Output the (x, y) coordinate of the center of the cell containing the given text.  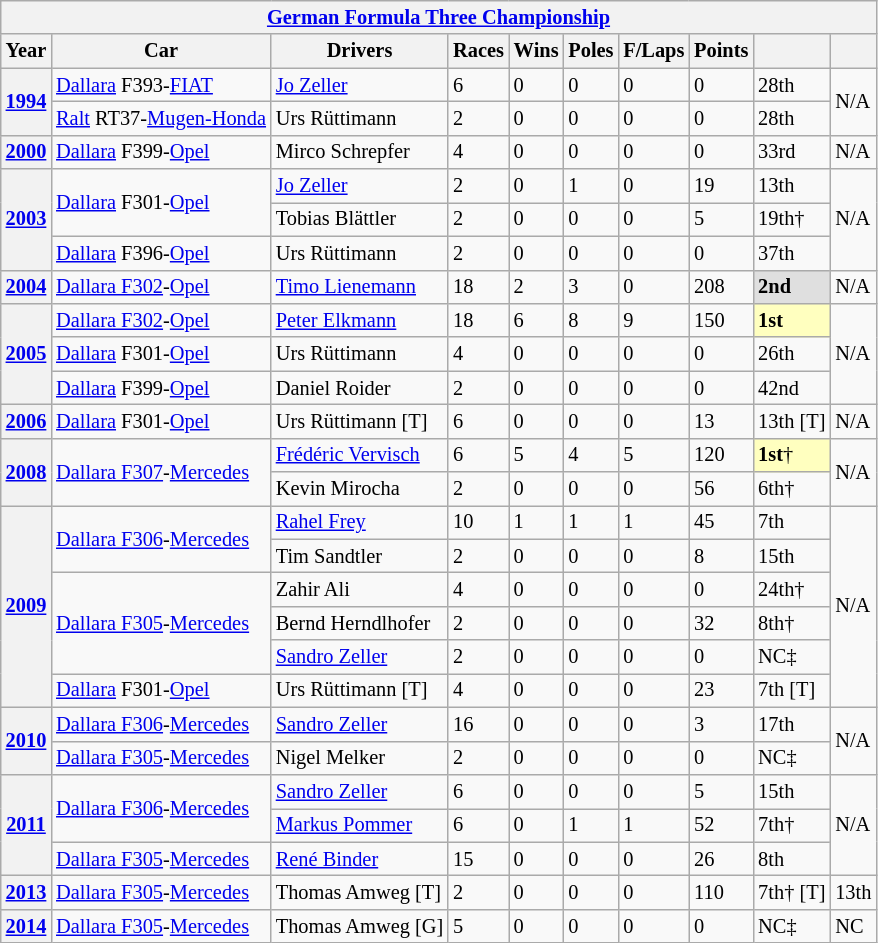
37th (792, 253)
2011 (26, 824)
19th† (792, 219)
Mirco Schrepfer (360, 152)
2005 (26, 354)
2004 (26, 287)
2nd (792, 287)
17th (792, 724)
Wins (536, 51)
2003 (26, 220)
2010 (26, 740)
7th† [T] (792, 892)
13 (721, 421)
Tim Sandtler (360, 556)
24th† (792, 589)
Points (721, 51)
Drivers (360, 51)
8th† (792, 623)
Dallara F307-Mercedes (161, 472)
Thomas Amweg [T] (360, 892)
2014 (26, 926)
Dallara F396-Opel (161, 253)
1st (792, 320)
26 (721, 859)
Ralt RT37-Mugen-Honda (161, 118)
Bernd Herndlhofer (360, 623)
9 (654, 320)
Thomas Amweg [G] (360, 926)
F/Laps (654, 51)
7th [T] (792, 690)
7th (792, 522)
1st† (792, 455)
Poles (590, 51)
Tobias Blättler (360, 219)
Year (26, 51)
NC (853, 926)
2008 (26, 472)
19 (721, 186)
42nd (792, 388)
7th† (792, 825)
32 (721, 623)
15 (478, 859)
2013 (26, 892)
Car (161, 51)
8th (792, 859)
2000 (26, 152)
6th† (792, 489)
56 (721, 489)
Timo Lienemann (360, 287)
Races (478, 51)
Nigel Melker (360, 758)
Rahel Frey (360, 522)
26th (792, 354)
33rd (792, 152)
110 (721, 892)
Zahir Ali (360, 589)
23 (721, 690)
208 (721, 287)
Markus Pommer (360, 825)
German Formula Three Championship (439, 17)
120 (721, 455)
Frédéric Vervisch (360, 455)
Kevin Mirocha (360, 489)
13th [T] (792, 421)
Daniel Roider (360, 388)
2009 (26, 606)
45 (721, 522)
150 (721, 320)
René Binder (360, 859)
10 (478, 522)
1994 (26, 102)
Dallara F393-FIAT (161, 85)
2006 (26, 421)
16 (478, 724)
52 (721, 825)
Peter Elkmann (360, 320)
